Provide the (x, y) coordinate of the cell's center where the given text is located.  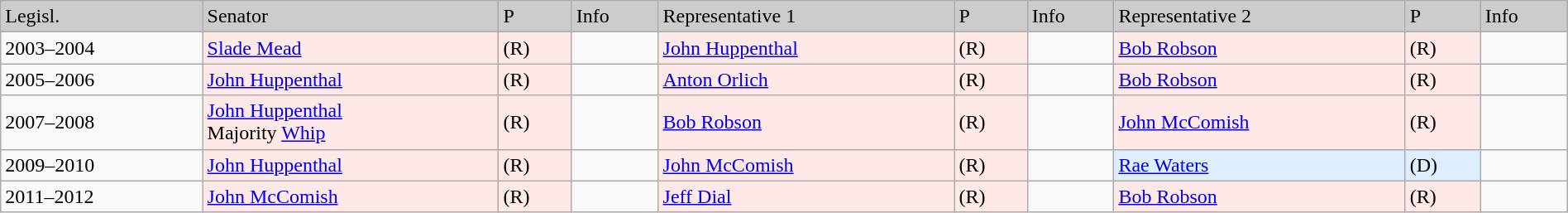
2005–2006 (102, 80)
Legisl. (102, 17)
2009–2010 (102, 165)
Rae Waters (1260, 165)
Anton Orlich (806, 80)
2011–2012 (102, 196)
Jeff Dial (806, 196)
John Huppenthal Majority Whip (351, 123)
2003–2004 (102, 48)
Slade Mead (351, 48)
Senator (351, 17)
Representative 2 (1260, 17)
2007–2008 (102, 123)
Representative 1 (806, 17)
(D) (1442, 165)
